Provide the [x, y] coordinate of the cell's center where the given text is located.  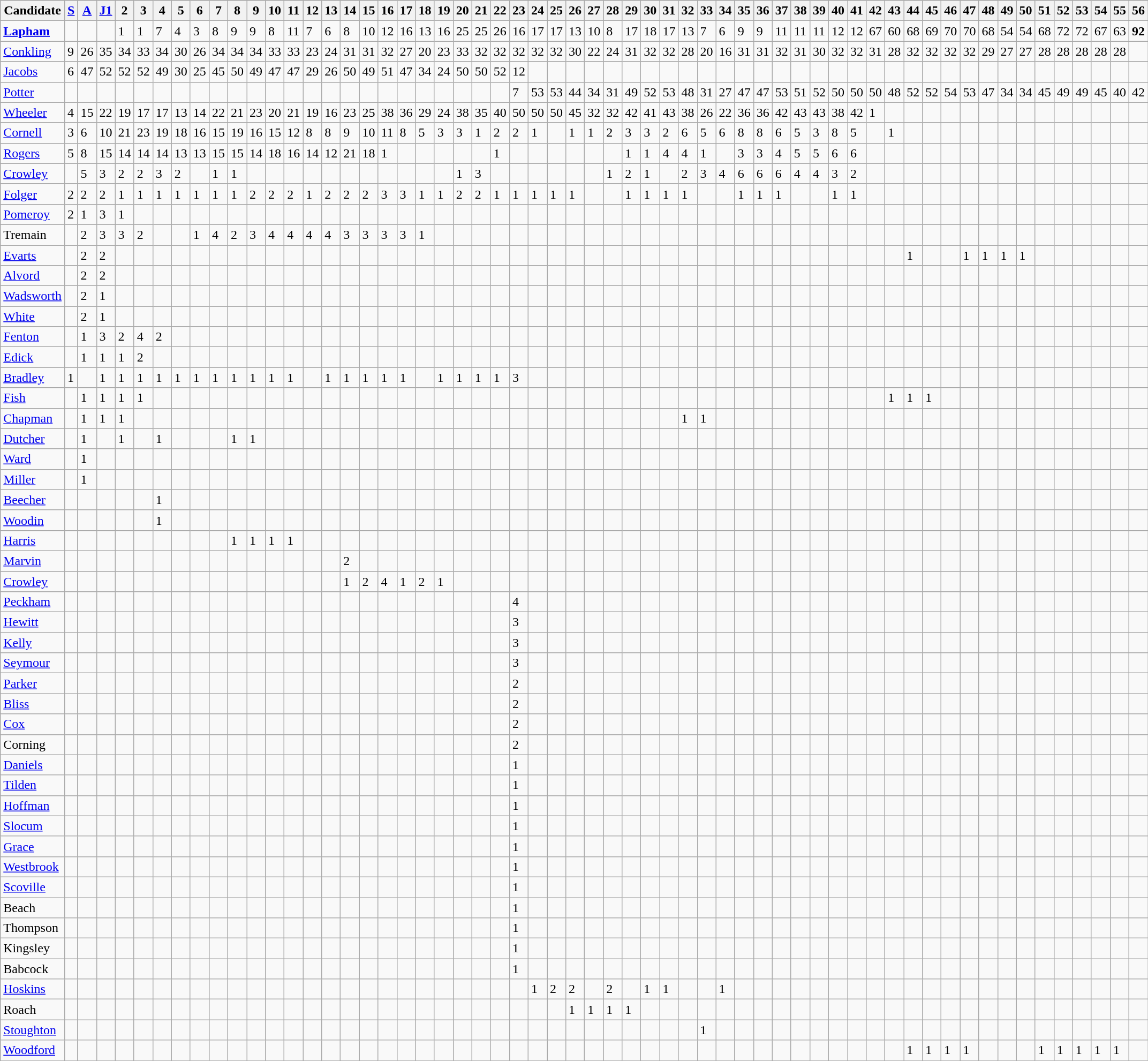
Tremain [33, 235]
White [33, 317]
J1 [106, 11]
Pomeroy [33, 214]
Marvin [33, 561]
Seymour [33, 663]
Rogers [33, 153]
Roach [33, 1010]
Wadsworth [33, 296]
Hoskins [33, 989]
92 [1138, 31]
39 [819, 11]
Babcock [33, 969]
Cox [33, 724]
63 [1119, 31]
Slocum [33, 826]
Cornell [33, 133]
Corning [33, 744]
Harris [33, 540]
Fenton [33, 337]
Lapham [33, 31]
56 [1138, 11]
S [71, 11]
Hoffman [33, 806]
Jacobs [33, 72]
Miller [33, 479]
69 [932, 31]
Stoughton [33, 1030]
Scoville [33, 887]
Parker [33, 683]
Wheeler [33, 112]
Candidate [33, 11]
55 [1119, 11]
Kingsley [33, 949]
A [87, 11]
Folger [33, 194]
Hewitt [33, 622]
Fish [33, 398]
Chapman [33, 418]
46 [951, 11]
Peckham [33, 602]
Beach [33, 908]
Woodin [33, 520]
Potter [33, 92]
Conkling [33, 51]
Bliss [33, 704]
Daniels [33, 765]
Edick [33, 357]
Ward [33, 459]
37 [782, 11]
Grace [33, 846]
Dutcher [33, 439]
Beecher [33, 500]
Thompson [33, 928]
Kelly [33, 643]
Bradley [33, 378]
Evarts [33, 255]
Alvord [33, 276]
60 [894, 31]
Woodford [33, 1050]
Tilden [33, 785]
Westbrook [33, 867]
